From the cell containing the given text, extract its center point as (x, y) coordinate. 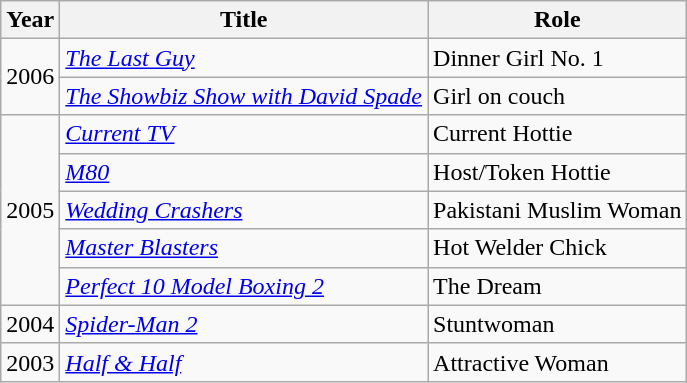
Spider-Man 2 (244, 324)
Wedding Crashers (244, 210)
Host/Token Hottie (558, 172)
Current Hottie (558, 134)
2006 (30, 77)
Year (30, 20)
Master Blasters (244, 248)
Pakistani Muslim Woman (558, 210)
2005 (30, 210)
M80 (244, 172)
2004 (30, 324)
Current TV (244, 134)
The Showbiz Show with David Spade (244, 96)
Girl on couch (558, 96)
2003 (30, 362)
Hot Welder Chick (558, 248)
Attractive Woman (558, 362)
The Last Guy (244, 58)
Stuntwoman (558, 324)
Dinner Girl No. 1 (558, 58)
The Dream (558, 286)
Perfect 10 Model Boxing 2 (244, 286)
Half & Half (244, 362)
Title (244, 20)
Role (558, 20)
